Provide the [x, y] coordinate of the cell's center where the given text is located.  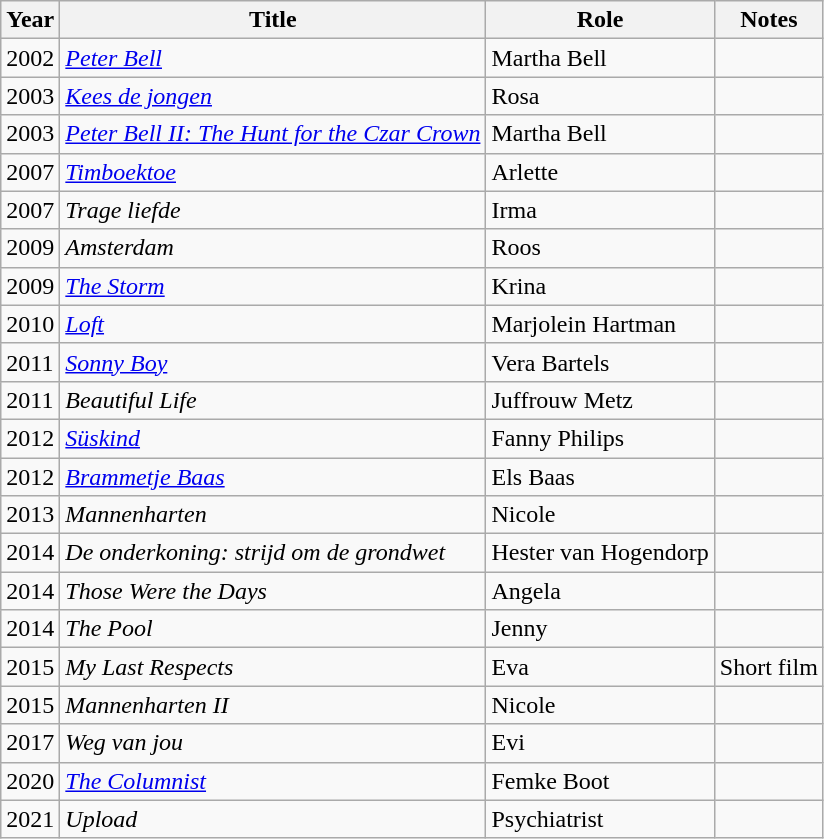
The Storm [273, 286]
Psychiatrist [600, 819]
Fanny Philips [600, 438]
Loft [273, 324]
Peter Bell II: The Hunt for the Czar Crown [273, 134]
Mannenharten [273, 515]
Weg van jou [273, 743]
The Columnist [273, 781]
Irma [600, 210]
Evi [600, 743]
2010 [30, 324]
Year [30, 20]
Sonny Boy [273, 362]
Upload [273, 819]
My Last Respects [273, 667]
The Pool [273, 629]
Amsterdam [273, 248]
Mannenharten II [273, 705]
Role [600, 20]
Hester van Hogendorp [600, 553]
2021 [30, 819]
Arlette [600, 172]
Those Were the Days [273, 591]
2017 [30, 743]
De onderkoning: strijd om de grondwet [273, 553]
2020 [30, 781]
Vera Bartels [600, 362]
Juffrouw Metz [600, 400]
Peter Bell [273, 58]
Short film [768, 667]
Marjolein Hartman [600, 324]
Beautiful Life [273, 400]
Brammetje Baas [273, 477]
Eva [600, 667]
Krina [600, 286]
Femke Boot [600, 781]
2002 [30, 58]
Title [273, 20]
Rosa [600, 96]
Angela [600, 591]
Jenny [600, 629]
Els Baas [600, 477]
Kees de jongen [273, 96]
2013 [30, 515]
Roos [600, 248]
Trage liefde [273, 210]
Notes [768, 20]
Süskind [273, 438]
Timboektoe [273, 172]
